Provide the [x, y] coordinate of the cell's center where the given text is located.  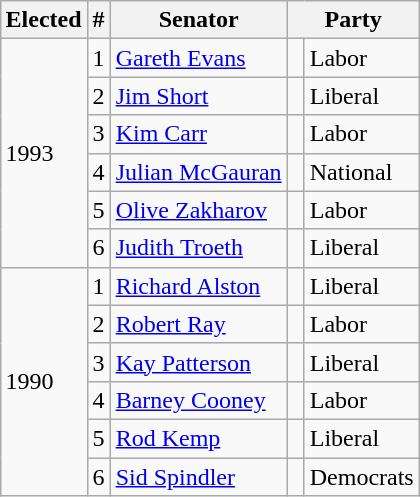
# [98, 20]
Richard Alston [198, 286]
Julian McGauran [198, 172]
Barney Cooney [198, 400]
Olive Zakharov [198, 210]
National [362, 172]
Rod Kemp [198, 438]
Sid Spindler [198, 477]
Kay Patterson [198, 362]
Kim Carr [198, 134]
1990 [44, 381]
Senator [198, 20]
Jim Short [198, 96]
Judith Troeth [198, 248]
Democrats [362, 477]
Party [353, 20]
Elected [44, 20]
1993 [44, 153]
Robert Ray [198, 324]
Gareth Evans [198, 58]
